Find where the given text appears and provide that cell's center as [x, y] coordinate. 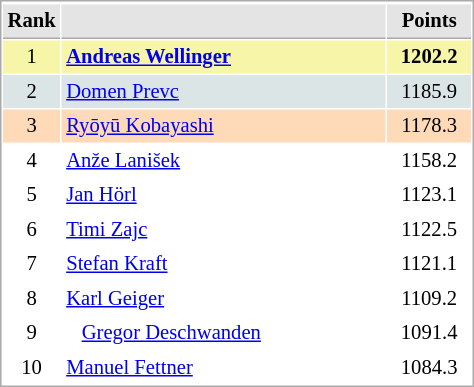
8 [32, 298]
Stefan Kraft [224, 264]
1185.9 [429, 92]
1109.2 [429, 298]
Ryōyū Kobayashi [224, 126]
6 [32, 230]
Anže Lanišek [224, 160]
2 [32, 92]
4 [32, 160]
1202.2 [429, 56]
7 [32, 264]
1158.2 [429, 160]
Karl Geiger [224, 298]
Rank [32, 21]
1091.4 [429, 332]
1084.3 [429, 368]
Gregor Deschwanden [224, 332]
Timi Zajc [224, 230]
5 [32, 194]
Jan Hörl [224, 194]
1123.1 [429, 194]
Points [429, 21]
Domen Prevc [224, 92]
3 [32, 126]
Andreas Wellinger [224, 56]
1121.1 [429, 264]
Manuel Fettner [224, 368]
1178.3 [429, 126]
9 [32, 332]
1122.5 [429, 230]
10 [32, 368]
1 [32, 56]
